Pinpoint the cell where the given text exists, returning its [X, Y] midpoint coordinate. 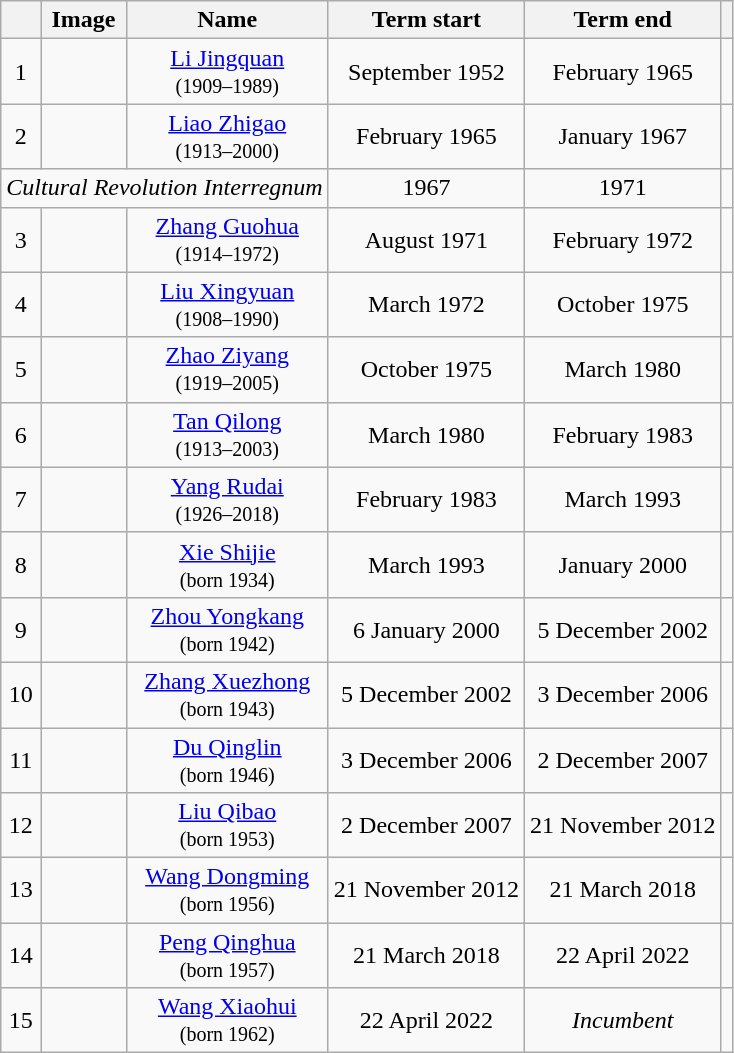
6 [21, 434]
March 1972 [426, 304]
Peng Qinghua(born 1957) [227, 956]
12 [21, 826]
Zhang Guohua(1914–1972) [227, 240]
February 1972 [623, 240]
January 1967 [623, 136]
10 [21, 694]
January 2000 [623, 564]
Name [227, 20]
Zhou Yongkang(born 1942) [227, 630]
Liu Xingyuan(1908–1990) [227, 304]
Term end [623, 20]
Yang Rudai(1926–2018) [227, 500]
6 January 2000 [426, 630]
Cultural Revolution Interregnum [164, 188]
14 [21, 956]
Term start [426, 20]
Zhao Ziyang(1919–2005) [227, 370]
Liu Qibao(born 1953) [227, 826]
9 [21, 630]
11 [21, 760]
Xie Shijie(born 1934) [227, 564]
13 [21, 890]
Zhang Xuezhong(born 1943) [227, 694]
Tan Qilong(1913–2003) [227, 434]
Li Jingquan(1909–1989) [227, 72]
1 [21, 72]
Liao Zhigao(1913–2000) [227, 136]
Du Qinglin(born 1946) [227, 760]
5 [21, 370]
2 [21, 136]
1971 [623, 188]
Wang Dongming(born 1956) [227, 890]
August 1971 [426, 240]
Wang Xiaohui(born 1962) [227, 1020]
8 [21, 564]
3 [21, 240]
September 1952 [426, 72]
15 [21, 1020]
Image [84, 20]
Incumbent [623, 1020]
1967 [426, 188]
7 [21, 500]
4 [21, 304]
